Output the [x, y] coordinate of the center of the cell containing the given text.  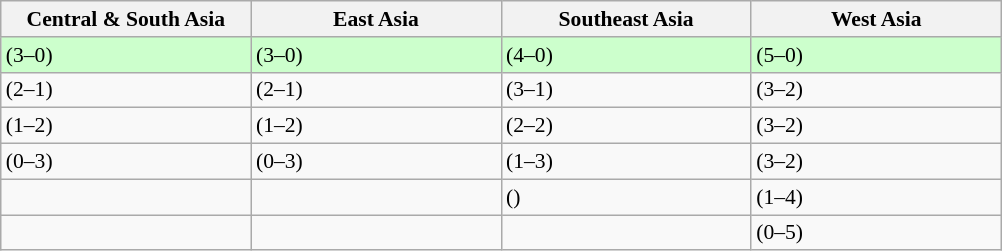
(2–2) [626, 126]
() [626, 197]
East Asia [376, 19]
(3–1) [626, 90]
Central & South Asia [126, 19]
(5–0) [876, 55]
(0–5) [876, 233]
(1–4) [876, 197]
Southeast Asia [626, 19]
(1–3) [626, 162]
(4–0) [626, 55]
West Asia [876, 19]
